Identify which cell holds the provided text, then report its [X, Y] central coordinate. 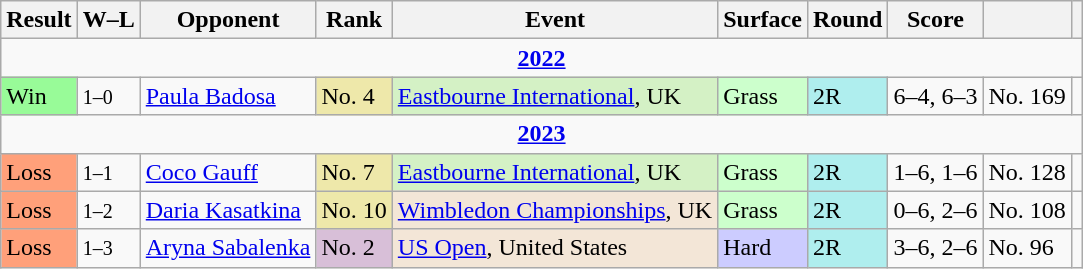
No. 169 [1027, 96]
1–0 [108, 96]
1–2 [108, 210]
Hard [763, 248]
Rank [354, 20]
No. 7 [354, 172]
Paula Badosa [228, 96]
0–6, 2–6 [936, 210]
Win [39, 96]
No. 128 [1027, 172]
Aryna Sabalenka [228, 248]
Round [847, 20]
No. 10 [354, 210]
1–3 [108, 248]
Surface [763, 20]
Wimbledon Championships, UK [554, 210]
Coco Gauff [228, 172]
Daria Kasatkina [228, 210]
Score [936, 20]
W–L [108, 20]
No. 2 [354, 248]
3–6, 2–6 [936, 248]
6–4, 6–3 [936, 96]
1–6, 1–6 [936, 172]
US Open, United States [554, 248]
No. 96 [1027, 248]
No. 4 [354, 96]
2022 [542, 58]
Result [39, 20]
No. 108 [1027, 210]
Opponent [228, 20]
2023 [542, 134]
Event [554, 20]
1–1 [108, 172]
